Return (X, Y) of the center of cell containing provided text 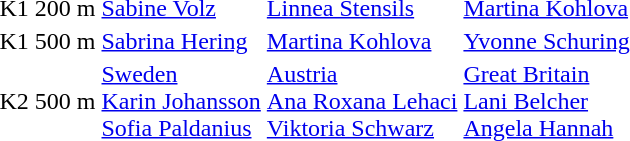
Martina Kohlova (362, 41)
Sabrina Hering (181, 41)
